Detect which cell encompasses the target text, then output its (x, y) center coordinate. 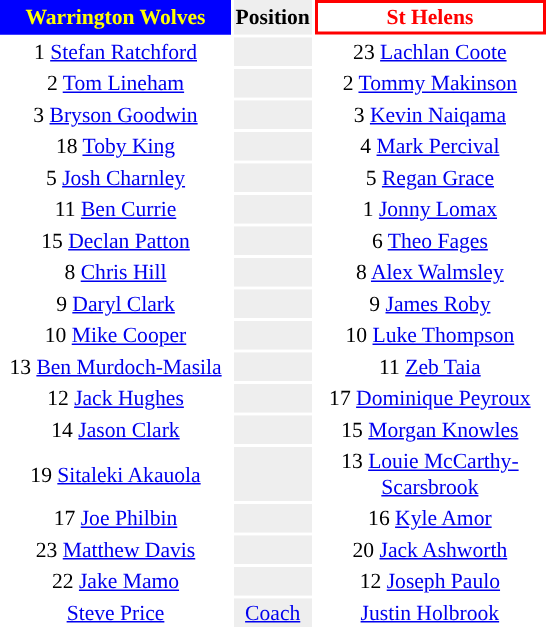
St Helens (430, 17)
5 Regan Grace (430, 178)
23 Lachlan Coote (430, 52)
11 Zeb Taia (430, 366)
4 Mark Percival (430, 146)
14 Jason Clark (116, 430)
Position (272, 17)
Justin Holbrook (430, 612)
19 Sitaleki Akauola (116, 474)
8 Alex Walmsley (430, 272)
Steve Price (116, 612)
10 Mike Cooper (116, 335)
6 Theo Fages (430, 240)
Coach (272, 612)
13 Louie McCarthy-Scarsbrook (430, 474)
1 Jonny Lomax (430, 209)
11 Ben Currie (116, 209)
2 Tommy Makinson (430, 83)
10 Luke Thompson (430, 335)
5 Josh Charnley (116, 178)
Warrington Wolves (116, 17)
17 Joe Philbin (116, 518)
16 Kyle Amor (430, 518)
23 Matthew Davis (116, 550)
1 Stefan Ratchford (116, 52)
17 Dominique Peyroux (430, 398)
12 Jack Hughes (116, 398)
3 Bryson Goodwin (116, 114)
3 Kevin Naiqama (430, 114)
18 Toby King (116, 146)
22 Jake Mamo (116, 581)
2 Tom Lineham (116, 83)
15 Declan Patton (116, 240)
20 Jack Ashworth (430, 550)
13 Ben Murdoch-Masila (116, 366)
9 James Roby (430, 304)
8 Chris Hill (116, 272)
15 Morgan Knowles (430, 430)
12 Joseph Paulo (430, 581)
9 Daryl Clark (116, 304)
